Locate the cell with the specified text and output its [x, y] center coordinate. 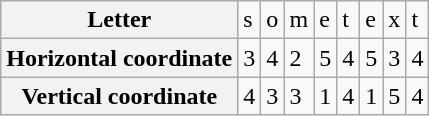
Vertical coordinate [120, 96]
Letter [120, 20]
x [394, 20]
s [250, 20]
2 [299, 58]
Horizontal coordinate [120, 58]
m [299, 20]
o [272, 20]
